Scan for the cell matching the given text and deliver its [x, y] coordinate at center. 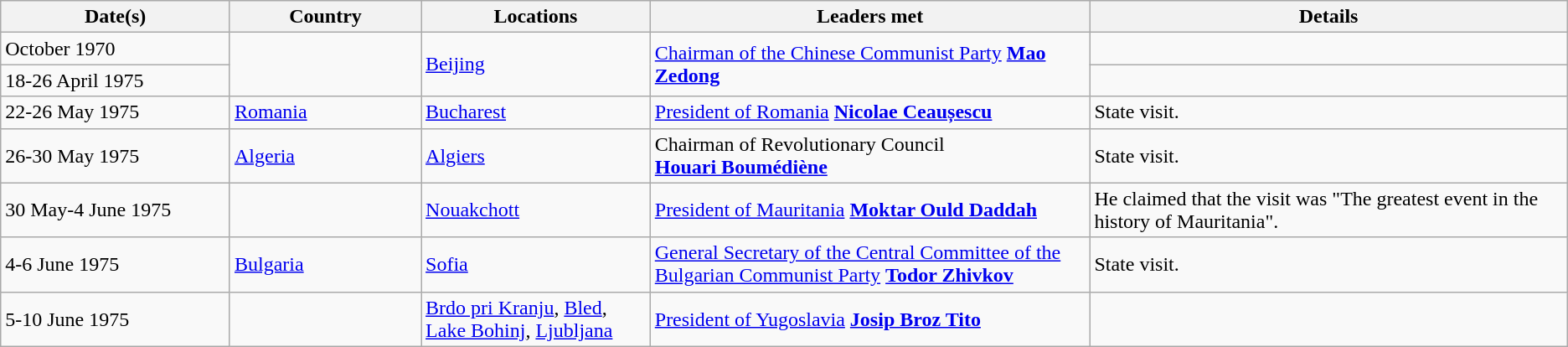
Locations [536, 17]
4-6 June 1975 [116, 265]
Bucharest [536, 112]
October 1970 [116, 49]
General Secretary of the Central Committee of the Bulgarian Communist Party Todor Zhivkov [869, 265]
President of Romania Nicolae Ceaușescu [869, 112]
Bulgaria [325, 265]
5-10 June 1975 [116, 319]
Leaders met [869, 17]
Beijing [536, 65]
Algeria [325, 156]
Romania [325, 112]
Chairman of Revolutionary CouncilHouari Boumédiène [869, 156]
Chairman of the Chinese Communist Party Mao Zedong [869, 65]
22-26 May 1975 [116, 112]
Date(s) [116, 17]
Country [325, 17]
18-26 April 1975 [116, 80]
Details [1328, 17]
Nouakchott [536, 210]
He claimed that the visit was "The greatest event in the history of Mauritania". [1328, 210]
Sofia [536, 265]
President of Mauritania Moktar Ould Daddah [869, 210]
Algiers [536, 156]
Brdo pri Kranju, Bled, Lake Bohinj, Ljubljana [536, 319]
President of Yugoslavia Josip Broz Tito [869, 319]
30 May-4 June 1975 [116, 210]
26-30 May 1975 [116, 156]
